Return (x, y) of the center of cell containing provided text 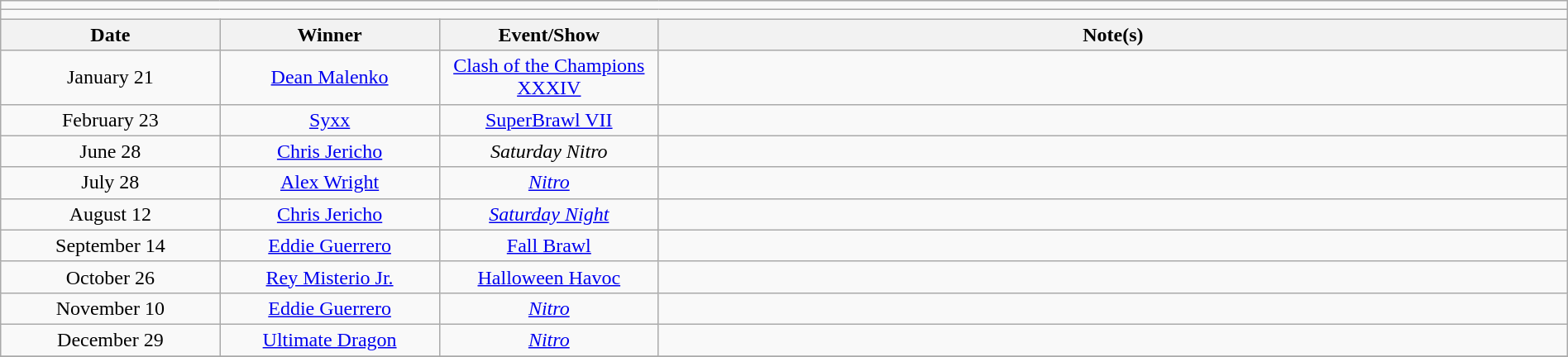
Date (111, 35)
Ultimate Dragon (329, 340)
September 14 (111, 245)
February 23 (111, 120)
October 26 (111, 277)
June 28 (111, 151)
SuperBrawl VII (549, 120)
Event/Show (549, 35)
Saturday Nitro (549, 151)
Alex Wright (329, 183)
November 10 (111, 308)
Rey Misterio Jr. (329, 277)
Halloween Havoc (549, 277)
July 28 (111, 183)
Winner (329, 35)
Dean Malenko (329, 78)
Syxx (329, 120)
Note(s) (1113, 35)
Fall Brawl (549, 245)
Clash of the Champions XXXIV (549, 78)
Saturday Night (549, 214)
August 12 (111, 214)
January 21 (111, 78)
December 29 (111, 340)
